Determine the [x, y] coordinate at the center of the cell enclosing the given text.  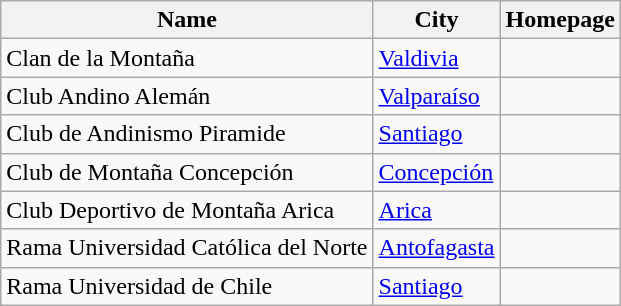
Club de Montaña Concepción [187, 172]
Concepción [436, 172]
Valparaíso [436, 96]
Arica [436, 210]
Club Deportivo de Montaña Arica [187, 210]
Homepage [560, 20]
Rama Universidad de Chile [187, 286]
City [436, 20]
Antofagasta [436, 248]
Club Andino Alemán [187, 96]
Clan de la Montaña [187, 58]
Rama Universidad Católica del Norte [187, 248]
Club de Andinismo Piramide [187, 134]
Name [187, 20]
Valdivia [436, 58]
